Capture the cell that displays the provided text and extract its [x, y] central coordinate. 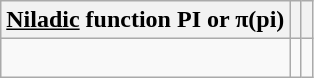
Niladic function PI or π(pi) [146, 20]
